Scan for the cell matching the given text and deliver its [x, y] coordinate at center. 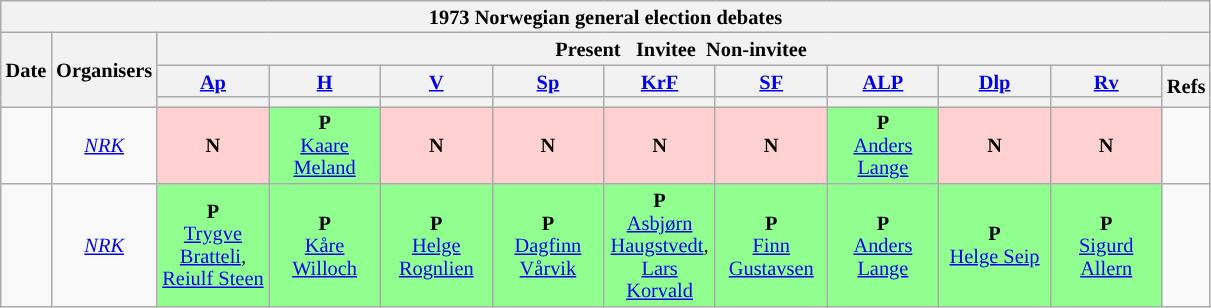
PKåre Willoch [325, 245]
ALP [883, 81]
Sp [548, 81]
PHelge Rognlien [436, 245]
V [436, 81]
Present Invitee Non-invitee [684, 48]
Rv [1106, 81]
H [325, 81]
Refs [1186, 86]
Dlp [995, 81]
PFinn Gustavsen [771, 245]
PTrygve Bratteli, Reiulf Steen [213, 245]
KrF [660, 81]
PSigurd Allern [1106, 245]
PDagfinn Vårvik [548, 245]
Ap [213, 81]
Organisers [104, 69]
PAsbjørn Haugstvedt, Lars Korvald [660, 245]
SF [771, 81]
PHelge Seip [995, 245]
1973 Norwegian general election debates [606, 16]
PKaare Meland [325, 144]
Date [26, 69]
